Detect which cell encompasses the target text, then output its (x, y) center coordinate. 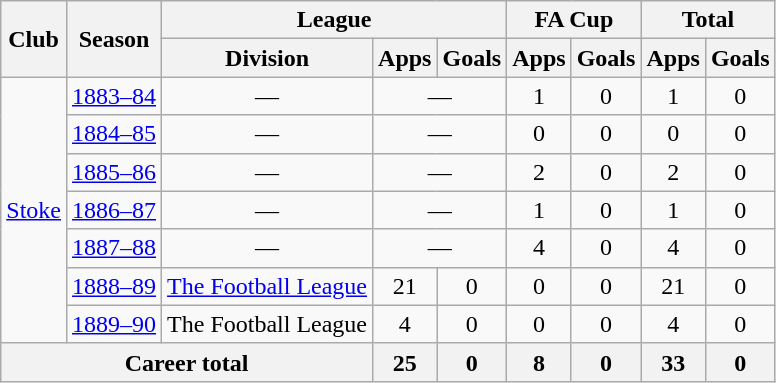
8 (539, 362)
1886–87 (114, 210)
Club (34, 39)
1889–90 (114, 324)
1887–88 (114, 248)
1885–86 (114, 172)
25 (405, 362)
Stoke (34, 210)
Division (268, 58)
FA Cup (574, 20)
Season (114, 39)
League (334, 20)
1888–89 (114, 286)
1884–85 (114, 134)
Total (708, 20)
1883–84 (114, 96)
33 (673, 362)
Career total (187, 362)
